Detect which cell encompasses the target text, then output its [x, y] center coordinate. 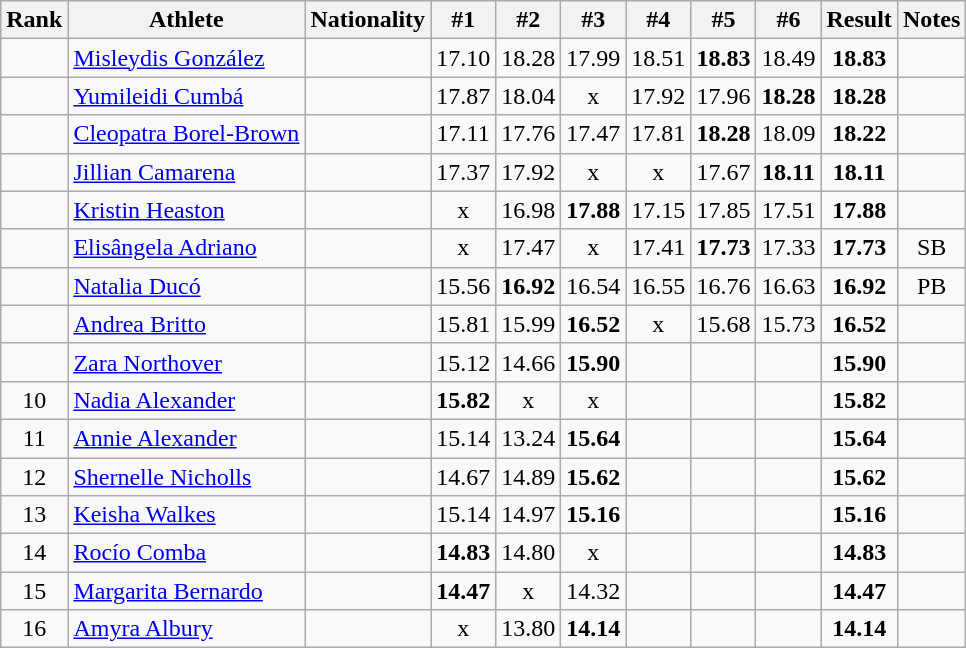
11 [34, 438]
14.67 [464, 477]
14.66 [528, 362]
#1 [464, 20]
Natalia Ducó [186, 286]
13.24 [528, 438]
Misleydis González [186, 58]
Notes [931, 20]
18.22 [859, 134]
#5 [724, 20]
Elisângela Adriano [186, 248]
Yumileidi Cumbá [186, 96]
Cleopatra Borel-Brown [186, 134]
PB [931, 286]
Rocío Comba [186, 553]
#3 [594, 20]
Margarita Bernardo [186, 591]
18.49 [788, 58]
17.33 [788, 248]
Annie Alexander [186, 438]
15.73 [788, 324]
14.80 [528, 553]
18.51 [658, 58]
17.99 [594, 58]
16.54 [594, 286]
Kristin Heaston [186, 210]
Keisha Walkes [186, 515]
16.63 [788, 286]
15.99 [528, 324]
17.76 [528, 134]
15.12 [464, 362]
#6 [788, 20]
15.81 [464, 324]
12 [34, 477]
#4 [658, 20]
Amyra Albury [186, 629]
Jillian Camarena [186, 172]
13 [34, 515]
Result [859, 20]
Athlete [186, 20]
SB [931, 248]
14.97 [528, 515]
10 [34, 400]
16.76 [724, 286]
17.51 [788, 210]
18.09 [788, 134]
Zara Northover [186, 362]
17.15 [658, 210]
17.85 [724, 210]
Nadia Alexander [186, 400]
#2 [528, 20]
17.96 [724, 96]
15 [34, 591]
15.68 [724, 324]
16 [34, 629]
16.98 [528, 210]
17.11 [464, 134]
17.67 [724, 172]
16.55 [658, 286]
15.56 [464, 286]
14 [34, 553]
13.80 [528, 629]
14.32 [594, 591]
17.87 [464, 96]
17.81 [658, 134]
18.04 [528, 96]
Andrea Britto [186, 324]
Nationality [368, 20]
17.10 [464, 58]
17.41 [658, 248]
Shernelle Nicholls [186, 477]
17.37 [464, 172]
14.89 [528, 477]
Rank [34, 20]
